Locate the cell with the specified text and output its (X, Y) center coordinate. 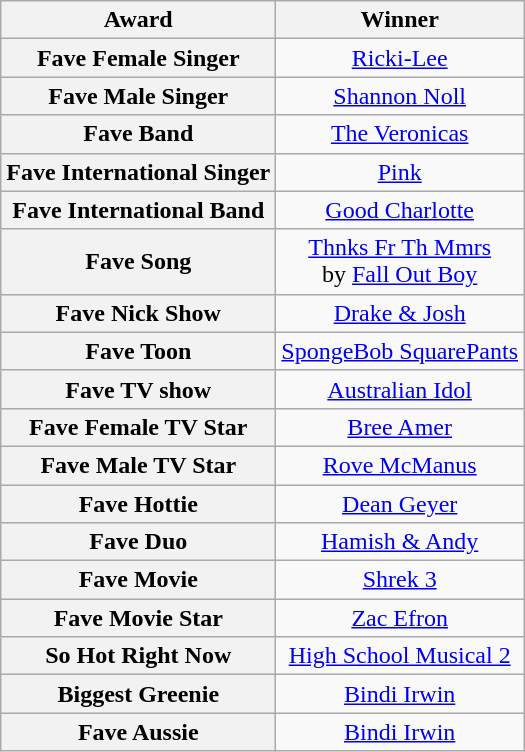
Award (138, 20)
Pink (400, 172)
Fave Hottie (138, 503)
High School Musical 2 (400, 656)
Fave International Band (138, 210)
Fave Song (138, 262)
Biggest Greenie (138, 694)
Fave TV show (138, 389)
Shrek 3 (400, 580)
Fave Female TV Star (138, 427)
So Hot Right Now (138, 656)
Thnks Fr Th Mmrsby Fall Out Boy (400, 262)
Fave Aussie (138, 732)
Fave Duo (138, 542)
Fave Female Singer (138, 58)
Hamish & Andy (400, 542)
Fave Movie (138, 580)
Zac Efron (400, 618)
Fave International Singer (138, 172)
Good Charlotte (400, 210)
Drake & Josh (400, 313)
SpongeBob SquarePants (400, 351)
Fave Male TV Star (138, 465)
Fave Band (138, 134)
Winner (400, 20)
Australian Idol (400, 389)
Fave Movie Star (138, 618)
Shannon Noll (400, 96)
Bree Amer (400, 427)
Rove McManus (400, 465)
Fave Toon (138, 351)
Ricki-Lee (400, 58)
Fave Male Singer (138, 96)
Dean Geyer (400, 503)
The Veronicas (400, 134)
Fave Nick Show (138, 313)
